Pinpoint the cell where the given text exists, returning its [x, y] midpoint coordinate. 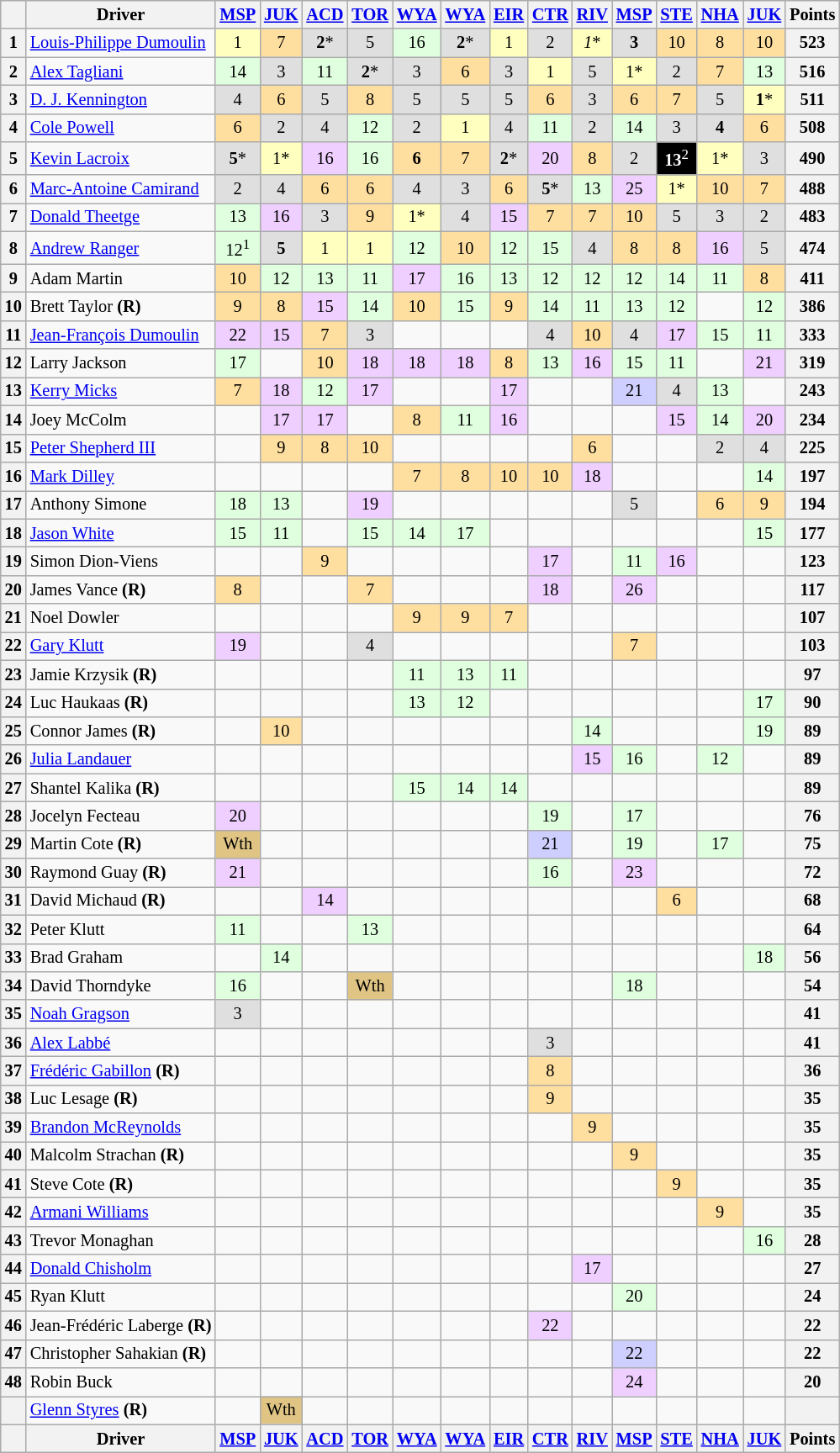
225 [812, 448]
Raymond Guay (R) [121, 873]
75 [812, 844]
103 [812, 646]
Glenn Styres (R) [121, 1410]
Marc-Antoine Camirand [121, 189]
386 [812, 307]
34 [13, 985]
333 [812, 335]
Mark Dilley [121, 476]
Ryan Klutt [121, 1297]
97 [812, 674]
Luc Haukaas (R) [121, 703]
Noel Dowler [121, 618]
31 [13, 901]
319 [812, 363]
123 [812, 561]
54 [812, 985]
107 [812, 618]
29 [13, 844]
Brad Graham [121, 958]
68 [812, 901]
Kevin Lacroix [121, 158]
Jean-Frédéric Laberge (R) [121, 1325]
Frédéric Gabillon (R) [121, 1070]
483 [812, 217]
Armani Williams [121, 1212]
38 [13, 1099]
Shantel Kalika (R) [121, 788]
39 [13, 1128]
Noah Gragson [121, 1014]
488 [812, 189]
56 [812, 958]
Alex Labbé [121, 1043]
Trevor Monaghan [121, 1240]
511 [812, 99]
42 [13, 1212]
Connor James (R) [121, 731]
47 [13, 1354]
234 [812, 420]
43 [13, 1240]
523 [812, 43]
32 [13, 929]
Joey McColm [121, 420]
Cole Powell [121, 128]
243 [812, 391]
48 [13, 1382]
Steve Cote (R) [121, 1184]
194 [812, 505]
Donald Theetge [121, 217]
James Vance (R) [121, 589]
Brandon McReynolds [121, 1128]
40 [13, 1155]
46 [13, 1325]
Jason White [121, 533]
33 [13, 958]
121 [237, 247]
411 [812, 278]
37 [13, 1070]
Donald Chisholm [121, 1269]
30 [13, 873]
72 [812, 873]
Alex Tagliani [121, 71]
D. J. Kennington [121, 99]
474 [812, 247]
117 [812, 589]
Simon Dion-Viens [121, 561]
Jocelyn Fecteau [121, 816]
Andrew Ranger [121, 247]
64 [812, 929]
508 [812, 128]
490 [812, 158]
Julia Landauer [121, 759]
Anthony Simone [121, 505]
Jamie Krzysik (R) [121, 674]
Kerry Micks [121, 391]
177 [812, 533]
Robin Buck [121, 1382]
132 [676, 158]
516 [812, 71]
Brett Taylor (R) [121, 307]
44 [13, 1269]
76 [812, 816]
Martin Cote (R) [121, 844]
Malcolm Strachan (R) [121, 1155]
45 [13, 1297]
90 [812, 703]
Jean-François Dumoulin [121, 335]
Gary Klutt [121, 646]
Larry Jackson [121, 363]
Adam Martin [121, 278]
David Michaud (R) [121, 901]
Peter Klutt [121, 929]
197 [812, 476]
Peter Shepherd III [121, 448]
David Thorndyke [121, 985]
Luc Lesage (R) [121, 1099]
Christopher Sahakian (R) [121, 1354]
Louis-Philippe Dumoulin [121, 43]
